Identify which cell holds the provided text, then report its (X, Y) central coordinate. 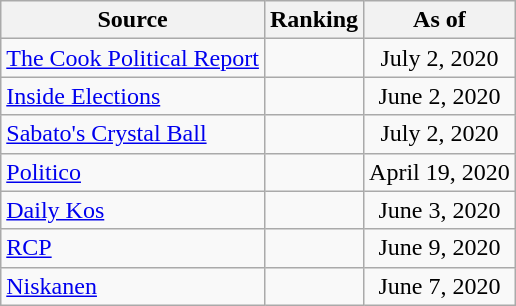
June 3, 2020 (440, 210)
April 19, 2020 (440, 172)
Daily Kos (133, 210)
Sabato's Crystal Ball (133, 134)
June 7, 2020 (440, 286)
June 9, 2020 (440, 248)
Ranking (314, 20)
Niskanen (133, 286)
RCP (133, 248)
Inside Elections (133, 96)
As of (440, 20)
Source (133, 20)
Politico (133, 172)
June 2, 2020 (440, 96)
The Cook Political Report (133, 58)
